Pinpoint the cell where the given text exists, returning its (x, y) midpoint coordinate. 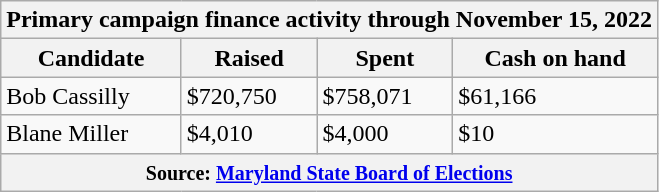
Blane Miller (92, 134)
$720,750 (249, 96)
$758,071 (385, 96)
Bob Cassilly (92, 96)
$4,000 (385, 134)
Raised (249, 58)
$61,166 (556, 96)
$4,010 (249, 134)
Primary campaign finance activity through November 15, 2022 (330, 20)
Spent (385, 58)
Source: Maryland State Board of Elections (330, 172)
$10 (556, 134)
Cash on hand (556, 58)
Candidate (92, 58)
